Detect which cell encompasses the target text, then output its (X, Y) center coordinate. 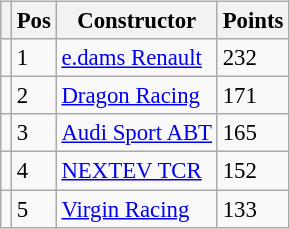
Audi Sport ABT (136, 133)
232 (252, 58)
Pos (34, 21)
1 (34, 58)
2 (34, 96)
171 (252, 96)
5 (34, 209)
3 (34, 133)
NEXTEV TCR (136, 171)
165 (252, 133)
Points (252, 21)
e.dams Renault (136, 58)
Constructor (136, 21)
152 (252, 171)
133 (252, 209)
Virgin Racing (136, 209)
4 (34, 171)
Dragon Racing (136, 96)
